Search for the cell housing the specified text and yield its (x, y) center coordinate. 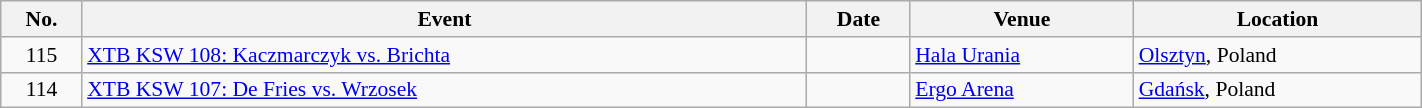
Venue (1022, 19)
No. (42, 19)
Gdańsk, Poland (1278, 90)
115 (42, 55)
Ergo Arena (1022, 90)
Hala Urania (1022, 55)
114 (42, 90)
Olsztyn, Poland (1278, 55)
Date (859, 19)
XTB KSW 107: De Fries vs. Wrzosek (444, 90)
XTB KSW 108: Kaczmarczyk vs. Brichta (444, 55)
Location (1278, 19)
Event (444, 19)
